Output the (X, Y) coordinate of the center of the cell containing the given text.  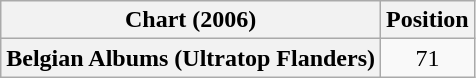
Chart (2006) (191, 20)
71 (428, 58)
Position (428, 20)
Belgian Albums (Ultratop Flanders) (191, 58)
